Return the [x, y] coordinate for the center point of the cell that contains the specified text.  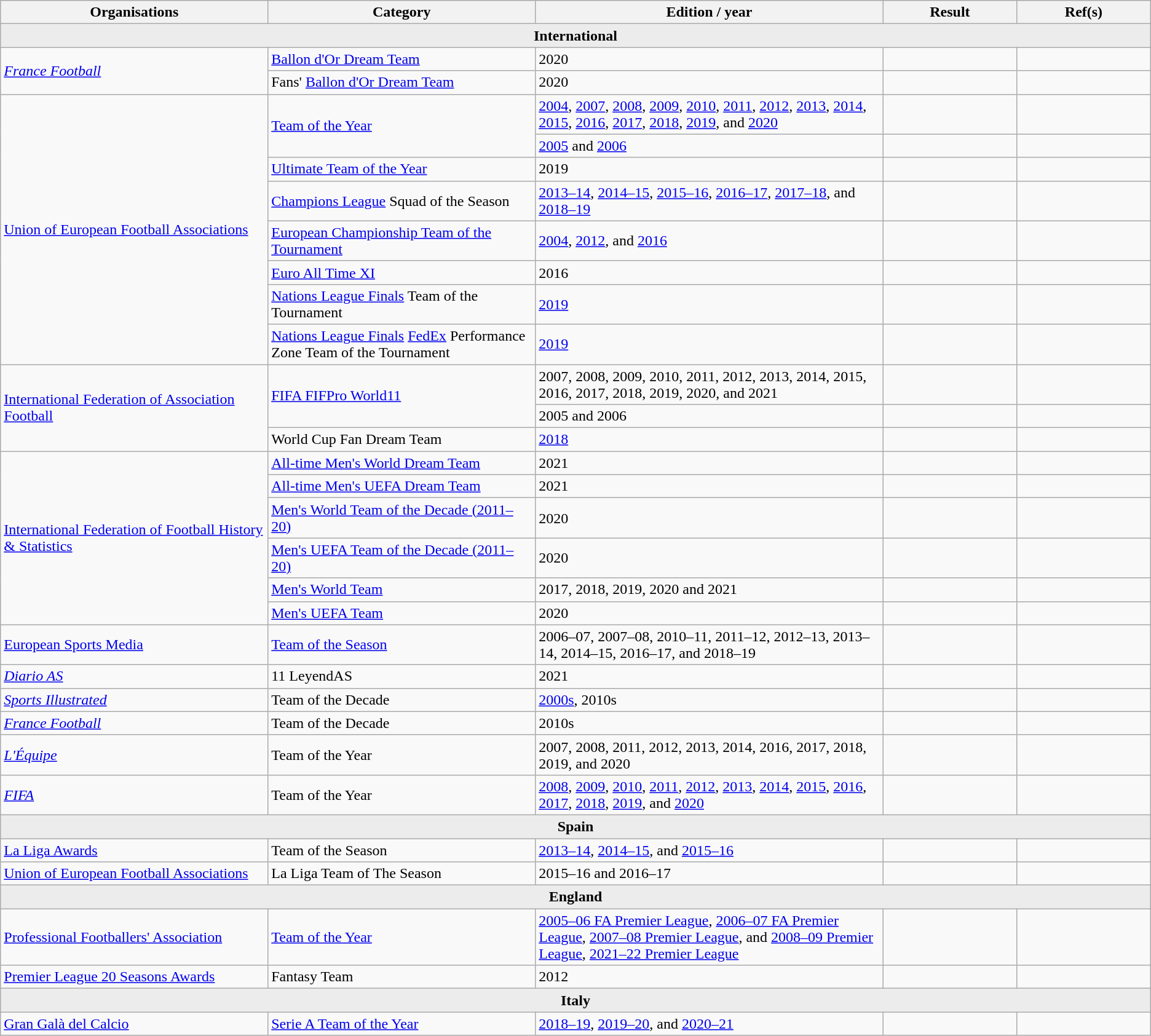
Organisations [134, 12]
Nations League Finals Team of the Tournament [402, 304]
European Sports Media [134, 644]
2007, 2008, 2011, 2012, 2013, 2014, 2016, 2017, 2018, 2019, and 2020 [710, 755]
Ref(s) [1084, 12]
Champions League Squad of the Season [402, 200]
Men's World Team [402, 590]
International [575, 36]
2015–16 and 2016–17 [710, 874]
La Liga Team of The Season [402, 874]
2013–14, 2014–15, and 2015–16 [710, 850]
Gran Galà del Calcio [134, 1024]
Nations League Finals FedEx Performance Zone Team of the Tournament [402, 344]
2010s [710, 723]
FIFA FIFPro World11 [402, 396]
Italy [575, 1000]
11 LeyendAS [402, 676]
2004, 2007, 2008, 2009, 2010, 2011, 2012, 2013, 2014, 2015, 2016, 2017, 2018, 2019, and 2020 [710, 114]
International Federation of Football History & Statistics [134, 538]
2018 [710, 440]
FIFA [134, 794]
England [575, 897]
2000s, 2010s [710, 700]
2008, 2009, 2010, 2011, 2012, 2013, 2014, 2015, 2016, 2017, 2018, 2019, and 2020 [710, 794]
All-time Men's World Dream Team [402, 463]
Serie A Team of the Year [402, 1024]
Professional Footballers' Association [134, 937]
Men's UEFA Team of the Decade (2011–20) [402, 558]
2007, 2008, 2009, 2010, 2011, 2012, 2013, 2014, 2015, 2016, 2017, 2018, 2019, 2020, and 2021 [710, 384]
Category [402, 12]
2016 [710, 272]
2013–14, 2014–15, 2015–16, 2016–17, 2017–18, and 2018–19 [710, 200]
Fantasy Team [402, 977]
European Championship Team of the Tournament [402, 241]
Sports Illustrated [134, 700]
World Cup Fan Dream Team [402, 440]
Ultimate Team of the Year [402, 169]
L'Équipe [134, 755]
All-time Men's UEFA Dream Team [402, 486]
Result [949, 12]
Men's UEFA Team [402, 613]
2004, 2012, and 2016 [710, 241]
Euro All Time XI [402, 272]
2018–19, 2019–20, and 2020–21 [710, 1024]
Diario AS [134, 676]
Men's World Team of the Decade (2011–20) [402, 518]
Spain [575, 826]
2005–06 FA Premier League, 2006–07 FA Premier League, 2007–08 Premier League, and 2008–09 Premier League, 2021–22 Premier League [710, 937]
Edition / year [710, 12]
2006–07, 2007–08, 2010–11, 2011–12, 2012–13, 2013–14, 2014–15, 2016–17, and 2018–19 [710, 644]
2017, 2018, 2019, 2020 and 2021 [710, 590]
International Federation of Association Football [134, 407]
2012 [710, 977]
Fans' Ballon d'Or Dream Team [402, 82]
La Liga Awards [134, 850]
Premier League 20 Seasons Awards [134, 977]
Ballon d'Or Dream Team [402, 59]
